Detect which cell encompasses the target text, then output its (X, Y) center coordinate. 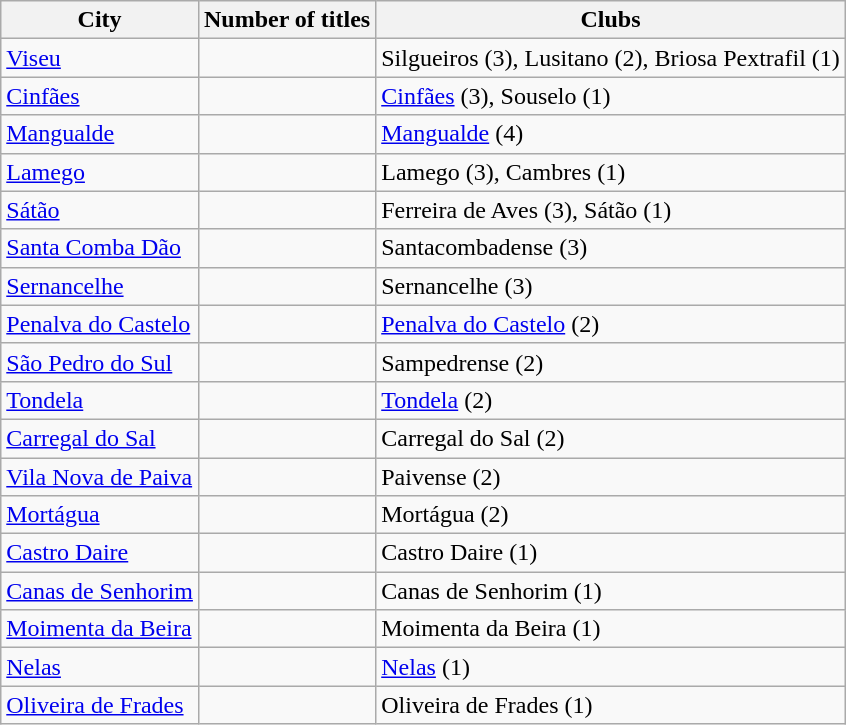
City (100, 20)
Penalva do Castelo (2) (611, 324)
Moimenta da Beira (100, 629)
Oliveira de Frades (100, 705)
Penalva do Castelo (100, 324)
Castro Daire (100, 553)
Mortágua (2) (611, 515)
Santacombadense (3) (611, 248)
Mangualde (100, 134)
Viseu (100, 58)
Silgueiros (3), Lusitano (2), Briosa Pextrafil (1) (611, 58)
Lamego (100, 172)
Cinfães (100, 96)
Canas de Senhorim (100, 591)
Carregal do Sal (100, 438)
Nelas (1) (611, 667)
Sernancelhe (100, 286)
Mangualde (4) (611, 134)
Carregal do Sal (2) (611, 438)
Clubs (611, 20)
Paivense (2) (611, 477)
Castro Daire (1) (611, 553)
Tondela (2) (611, 400)
Canas de Senhorim (1) (611, 591)
Oliveira de Frades (1) (611, 705)
Mortágua (100, 515)
Moimenta da Beira (1) (611, 629)
Sátão (100, 210)
Vila Nova de Paiva (100, 477)
Lamego (3), Cambres (1) (611, 172)
Ferreira de Aves (3), Sátão (1) (611, 210)
Cinfães (3), Souselo (1) (611, 96)
Sernancelhe (3) (611, 286)
São Pedro do Sul (100, 362)
Nelas (100, 667)
Santa Comba Dão (100, 248)
Tondela (100, 400)
Sampedrense (2) (611, 362)
Number of titles (286, 20)
